Find where the given text appears and provide that cell's center as (X, Y) coordinate. 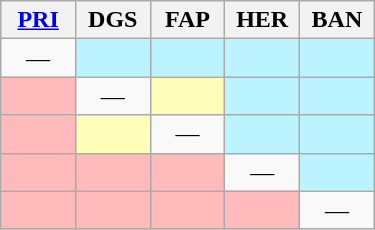
FAP (188, 20)
PRI (38, 20)
HER (262, 20)
BAN (338, 20)
DGS (112, 20)
